Identify which cell holds the provided text, then report its (X, Y) central coordinate. 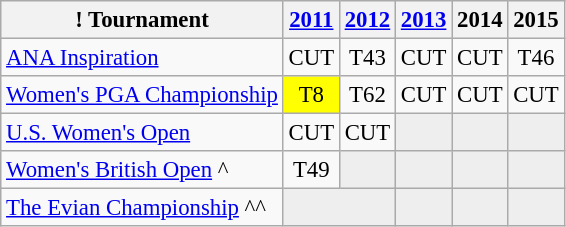
2014 (480, 20)
2013 (424, 20)
U.S. Women's Open (142, 133)
The Evian Championship ^^ (142, 208)
T49 (311, 170)
ANA Inspiration (142, 58)
T8 (311, 95)
2012 (367, 20)
T62 (367, 95)
T46 (536, 58)
Women's PGA Championship (142, 95)
2015 (536, 20)
2011 (311, 20)
! Tournament (142, 20)
Women's British Open ^ (142, 170)
T43 (367, 58)
